For the text-containing cell, return its midpoint in (X, Y) coordinate format. 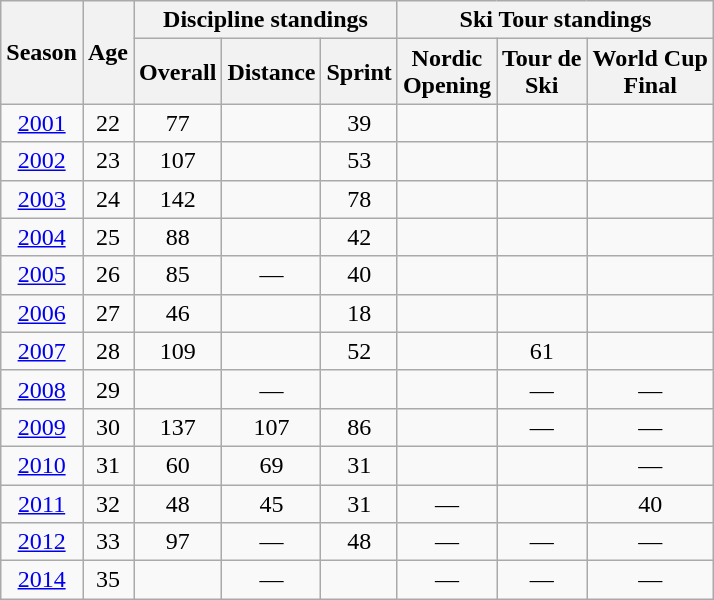
2010 (42, 465)
85 (178, 275)
World CupFinal (650, 72)
Overall (178, 72)
77 (178, 123)
61 (541, 351)
2001 (42, 123)
2005 (42, 275)
53 (359, 161)
2009 (42, 427)
Sprint (359, 72)
Discipline standings (266, 20)
33 (108, 542)
2008 (42, 389)
35 (108, 580)
2007 (42, 351)
30 (108, 427)
86 (359, 427)
22 (108, 123)
97 (178, 542)
60 (178, 465)
Season (42, 52)
137 (178, 427)
45 (272, 503)
28 (108, 351)
78 (359, 199)
52 (359, 351)
27 (108, 313)
2014 (42, 580)
2002 (42, 161)
109 (178, 351)
29 (108, 389)
Ski Tour standings (555, 20)
25 (108, 237)
18 (359, 313)
26 (108, 275)
46 (178, 313)
23 (108, 161)
Tour deSki (541, 72)
NordicOpening (446, 72)
24 (108, 199)
Age (108, 52)
2011 (42, 503)
88 (178, 237)
39 (359, 123)
42 (359, 237)
69 (272, 465)
2004 (42, 237)
2003 (42, 199)
2006 (42, 313)
2012 (42, 542)
Distance (272, 72)
32 (108, 503)
142 (178, 199)
